Detect which cell encompasses the target text, then output its (X, Y) center coordinate. 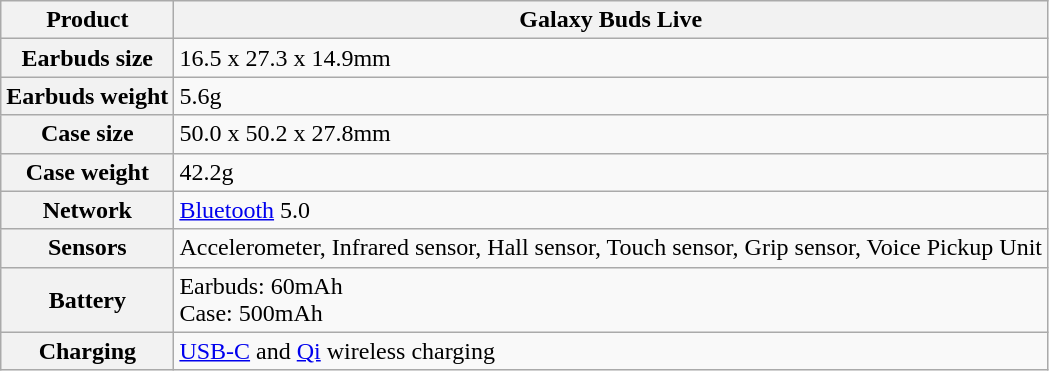
Earbuds: 60mAhCase: 500mAh (611, 300)
42.2g (611, 172)
Galaxy Buds Live (611, 20)
Case weight (88, 172)
16.5 x 27.3 x 14.9mm (611, 58)
Case size (88, 134)
Product (88, 20)
Charging (88, 351)
Sensors (88, 248)
Battery (88, 300)
Bluetooth 5.0 (611, 210)
5.6g (611, 96)
Network (88, 210)
Earbuds size (88, 58)
50.0 x 50.2 x 27.8mm (611, 134)
USB-C and Qi wireless charging (611, 351)
Accelerometer, Infrared sensor, Hall sensor, Touch sensor, Grip sensor, Voice Pickup Unit (611, 248)
Earbuds weight (88, 96)
